Scan for the cell matching the given text and deliver its [x, y] coordinate at center. 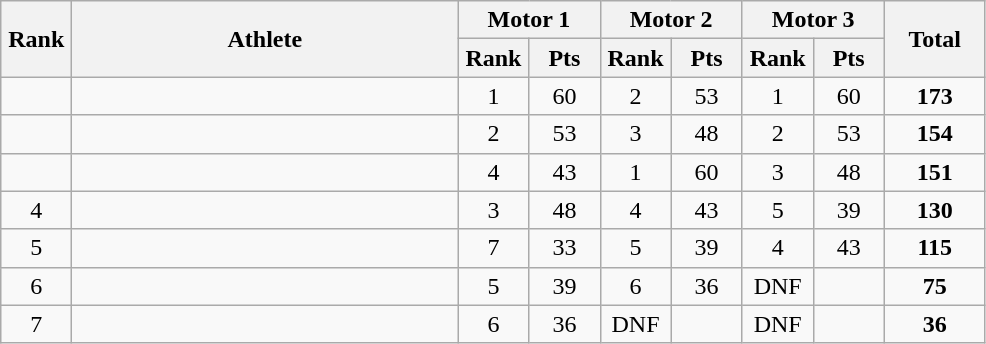
115 [934, 248]
151 [934, 172]
Motor 1 [529, 20]
130 [934, 210]
173 [934, 96]
Total [934, 39]
Motor 2 [671, 20]
33 [564, 248]
75 [934, 286]
Motor 3 [813, 20]
154 [934, 134]
Athlete [265, 39]
